Locate the cell with the specified text and output its [X, Y] center coordinate. 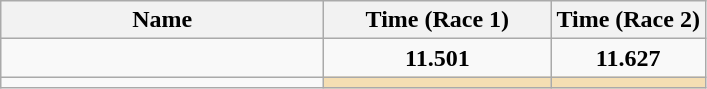
Name [162, 20]
11.627 [628, 58]
Time (Race 1) [438, 20]
11.501 [438, 58]
Time (Race 2) [628, 20]
